Return the (x, y) coordinate for the center point of the cell that contains the specified text.  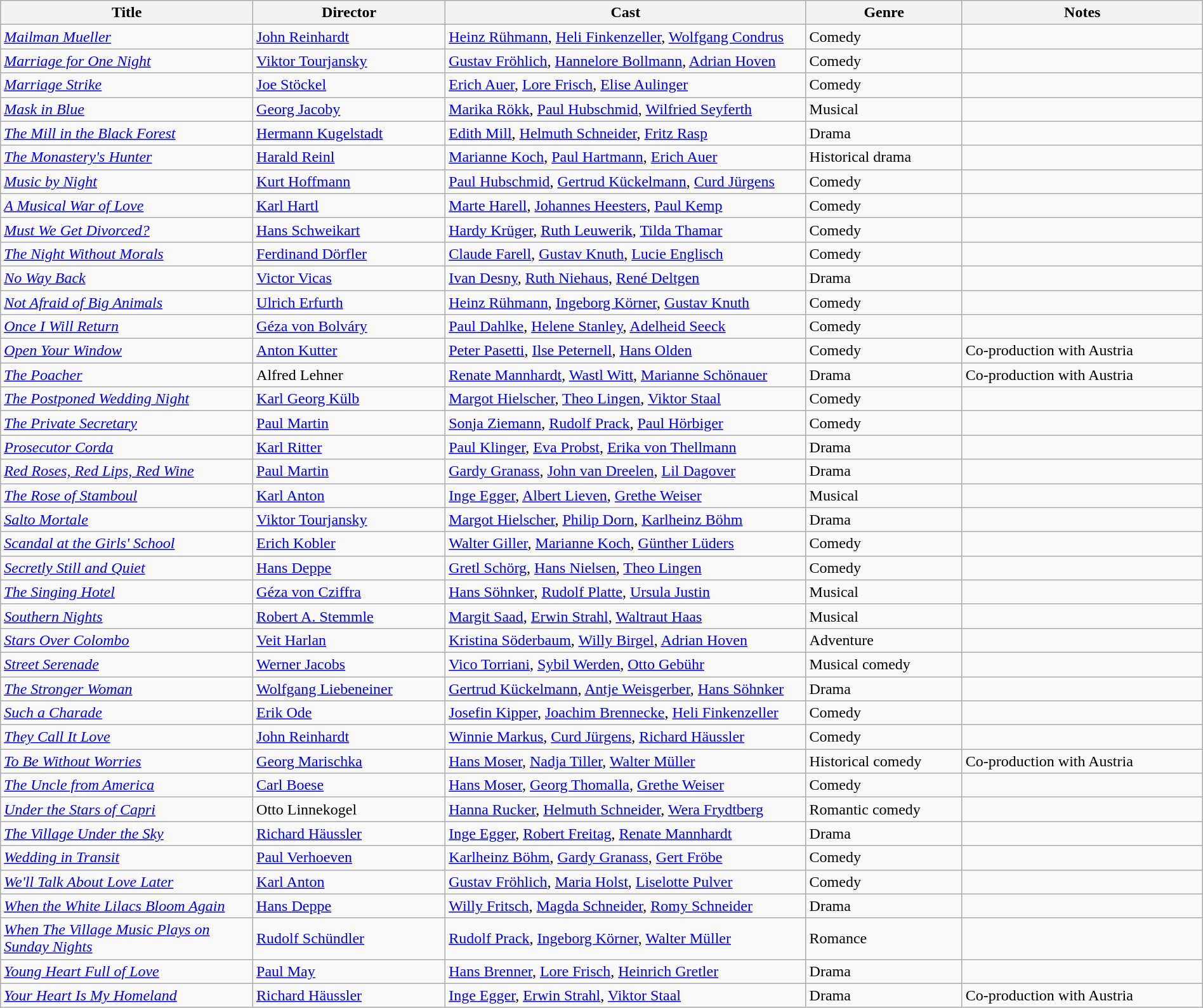
They Call It Love (127, 737)
Erik Ode (349, 713)
Prosecutor Corda (127, 447)
Karl Georg Külb (349, 399)
Otto Linnekogel (349, 809)
Musical comedy (884, 664)
The Uncle from America (127, 785)
The Monastery's Hunter (127, 157)
Marriage Strike (127, 85)
Ivan Desny, Ruth Niehaus, René Deltgen (626, 278)
Marriage for One Night (127, 61)
Edith Mill, Helmuth Schneider, Fritz Rasp (626, 133)
Young Heart Full of Love (127, 971)
Harald Reinl (349, 157)
Inge Egger, Robert Freitag, Renate Mannhardt (626, 834)
Open Your Window (127, 351)
Romance (884, 939)
Vico Torriani, Sybil Werden, Otto Gebühr (626, 664)
Claude Farell, Gustav Knuth, Lucie Englisch (626, 254)
Under the Stars of Capri (127, 809)
Gustav Fröhlich, Hannelore Bollmann, Adrian Hoven (626, 61)
Historical drama (884, 157)
Hans Brenner, Lore Frisch, Heinrich Gretler (626, 971)
Willy Fritsch, Magda Schneider, Romy Schneider (626, 906)
Secretly Still and Quiet (127, 568)
Renate Mannhardt, Wastl Witt, Marianne Schönauer (626, 375)
Romantic comedy (884, 809)
Géza von Bolváry (349, 327)
Hans Schweikart (349, 230)
Mask in Blue (127, 109)
A Musical War of Love (127, 206)
Must We Get Divorced? (127, 230)
Paul May (349, 971)
Paul Verhoeven (349, 858)
Scandal at the Girls' School (127, 544)
Adventure (884, 640)
Paul Klinger, Eva Probst, Erika von Thellmann (626, 447)
Winnie Markus, Curd Jürgens, Richard Häussler (626, 737)
Wolfgang Liebeneiner (349, 688)
The Mill in the Black Forest (127, 133)
The Singing Hotel (127, 592)
Mailman Mueller (127, 37)
Once I Will Return (127, 327)
Heinz Rühmann, Ingeborg Körner, Gustav Knuth (626, 303)
Such a Charade (127, 713)
When the White Lilacs Bloom Again (127, 906)
Kristina Söderbaum, Willy Birgel, Adrian Hoven (626, 640)
Hanna Rucker, Helmuth Schneider, Wera Frydtberg (626, 809)
Street Serenade (127, 664)
Hardy Krüger, Ruth Leuwerik, Tilda Thamar (626, 230)
The Private Secretary (127, 423)
Marianne Koch, Paul Hartmann, Erich Auer (626, 157)
Ulrich Erfurth (349, 303)
Gertrud Kückelmann, Antje Weisgerber, Hans Söhnker (626, 688)
Veit Harlan (349, 640)
The Rose of Stamboul (127, 495)
Paul Dahlke, Helene Stanley, Adelheid Seeck (626, 327)
Gardy Granass, John van Dreelen, Lil Dagover (626, 471)
Hans Moser, Georg Thomalla, Grethe Weiser (626, 785)
Joe Stöckel (349, 85)
Paul Hubschmid, Gertrud Kückelmann, Curd Jürgens (626, 181)
Géza von Cziffra (349, 592)
Josefin Kipper, Joachim Brennecke, Heli Finkenzeller (626, 713)
Wedding in Transit (127, 858)
We'll Talk About Love Later (127, 882)
Erich Auer, Lore Frisch, Elise Aulinger (626, 85)
Hermann Kugelstadt (349, 133)
Red Roses, Red Lips, Red Wine (127, 471)
The Postponed Wedding Night (127, 399)
Anton Kutter (349, 351)
Margot Hielscher, Philip Dorn, Karlheinz Böhm (626, 520)
Not Afraid of Big Animals (127, 303)
Rudolf Schündler (349, 939)
Georg Jacoby (349, 109)
Hans Moser, Nadja Tiller, Walter Müller (626, 761)
No Way Back (127, 278)
Your Heart Is My Homeland (127, 995)
Music by Night (127, 181)
Heinz Rühmann, Heli Finkenzeller, Wolfgang Condrus (626, 37)
Margit Saad, Erwin Strahl, Waltraut Haas (626, 616)
Inge Egger, Albert Lieven, Grethe Weiser (626, 495)
The Village Under the Sky (127, 834)
Historical comedy (884, 761)
Karl Hartl (349, 206)
Karl Ritter (349, 447)
Cast (626, 13)
Southern Nights (127, 616)
Rudolf Prack, Ingeborg Körner, Walter Müller (626, 939)
Robert A. Stemmle (349, 616)
Peter Pasetti, Ilse Peternell, Hans Olden (626, 351)
The Poacher (127, 375)
Salto Mortale (127, 520)
Carl Boese (349, 785)
Kurt Hoffmann (349, 181)
The Night Without Morals (127, 254)
Inge Egger, Erwin Strahl, Viktor Staal (626, 995)
Hans Söhnker, Rudolf Platte, Ursula Justin (626, 592)
Sonja Ziemann, Rudolf Prack, Paul Hörbiger (626, 423)
Genre (884, 13)
Notes (1082, 13)
Title (127, 13)
Walter Giller, Marianne Koch, Günther Lüders (626, 544)
Stars Over Colombo (127, 640)
Gustav Fröhlich, Maria Holst, Liselotte Pulver (626, 882)
Marika Rökk, Paul Hubschmid, Wilfried Seyferth (626, 109)
The Stronger Woman (127, 688)
Alfred Lehner (349, 375)
Margot Hielscher, Theo Lingen, Viktor Staal (626, 399)
Werner Jacobs (349, 664)
Gretl Schörg, Hans Nielsen, Theo Lingen (626, 568)
Marte Harell, Johannes Heesters, Paul Kemp (626, 206)
Erich Kobler (349, 544)
Ferdinand Dörfler (349, 254)
To Be Without Worries (127, 761)
When The Village Music Plays on Sunday Nights (127, 939)
Director (349, 13)
Georg Marischka (349, 761)
Victor Vicas (349, 278)
Karlheinz Böhm, Gardy Granass, Gert Fröbe (626, 858)
